Scan for the cell matching the given text and deliver its (X, Y) coordinate at center. 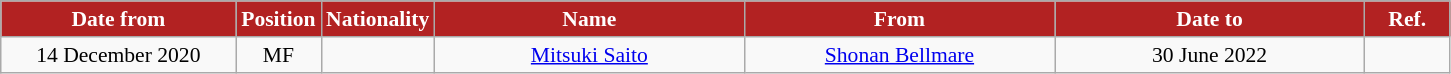
14 December 2020 (118, 55)
Name (589, 19)
Shonan Bellmare (899, 55)
Mitsuki Saito (589, 55)
Date from (118, 19)
MF (278, 55)
Ref. (1408, 19)
Date to (1210, 19)
Position (278, 19)
30 June 2022 (1210, 55)
From (899, 19)
Nationality (378, 19)
